Return (x, y) of the center of cell containing provided text 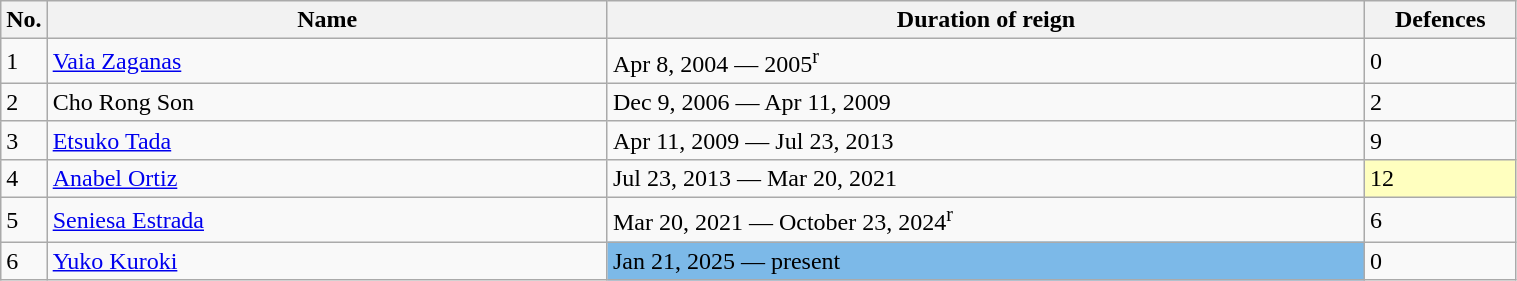
Duration of reign (986, 20)
Yuko Kuroki (327, 261)
No. (24, 20)
3 (24, 140)
Seniesa Estrada (327, 220)
1 (24, 62)
12 (1441, 178)
9 (1441, 140)
Anabel Ortiz (327, 178)
Jul 23, 2013 — Mar 20, 2021 (986, 178)
4 (24, 178)
Vaia Zaganas (327, 62)
Apr 11, 2009 — Jul 23, 2013 (986, 140)
Etsuko Tada (327, 140)
Dec 9, 2006 — Apr 11, 2009 (986, 102)
5 (24, 220)
Cho Rong Son (327, 102)
Name (327, 20)
Defences (1441, 20)
Jan 21, 2025 — present (986, 261)
Mar 20, 2021 — October 23, 2024r (986, 220)
Apr 8, 2004 — 2005r (986, 62)
